For the text-containing cell, return its midpoint in (X, Y) coordinate format. 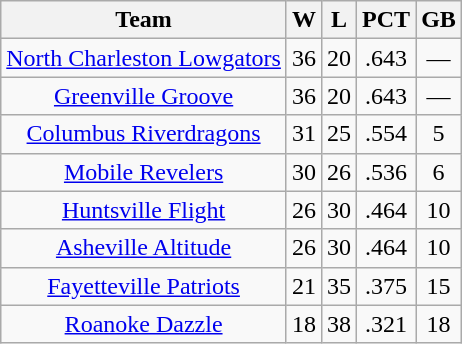
38 (338, 324)
5 (439, 134)
35 (338, 286)
Huntsville Flight (144, 210)
PCT (386, 20)
Team (144, 20)
Asheville Altitude (144, 248)
Greenville Groove (144, 96)
.536 (386, 172)
Columbus Riverdragons (144, 134)
.554 (386, 134)
GB (439, 20)
.375 (386, 286)
.321 (386, 324)
Fayetteville Patriots (144, 286)
15 (439, 286)
25 (338, 134)
Mobile Revelers (144, 172)
W (304, 20)
North Charleston Lowgators (144, 58)
Roanoke Dazzle (144, 324)
6 (439, 172)
21 (304, 286)
31 (304, 134)
L (338, 20)
